From the cell containing the given text, extract its center point as [x, y] coordinate. 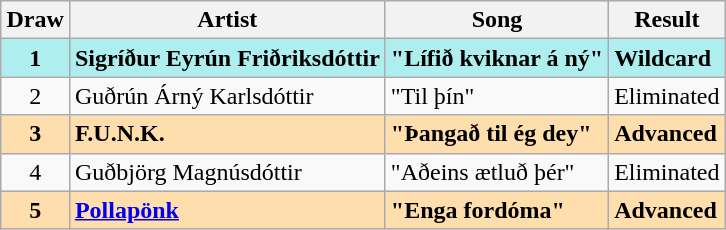
4 [35, 172]
"Aðeins ætluð þér" [496, 172]
Pollapönk [227, 210]
"Lífið kviknar á ný" [496, 58]
Result [667, 20]
Artist [227, 20]
Draw [35, 20]
5 [35, 210]
Guðrún Árný Karlsdóttir [227, 96]
Wildcard [667, 58]
Song [496, 20]
Guðbjörg Magnúsdóttir [227, 172]
"Þangað til ég dey" [496, 134]
3 [35, 134]
2 [35, 96]
Sigríður Eyrún Friðriksdóttir [227, 58]
1 [35, 58]
F.U.N.K. [227, 134]
"Enga fordóma" [496, 210]
"Til þín" [496, 96]
